Search for the cell housing the specified text and yield its (X, Y) center coordinate. 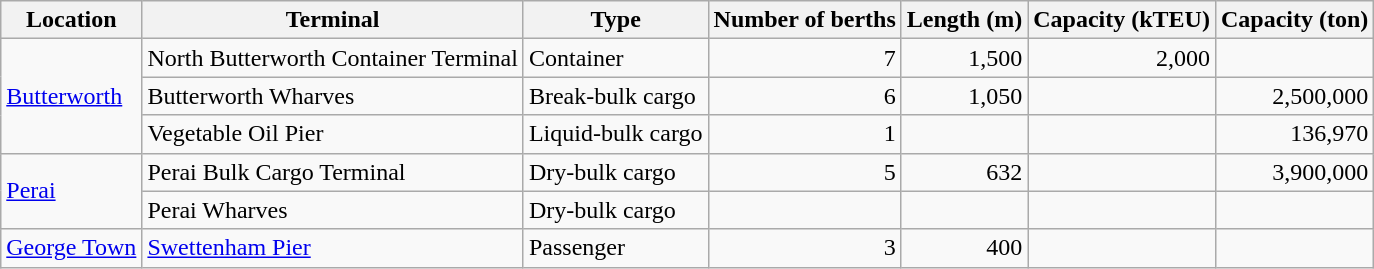
1 (804, 134)
7 (804, 58)
Number of berths (804, 20)
2,500,000 (1294, 96)
Container (616, 58)
136,970 (1294, 134)
Butterworth (72, 96)
Break-bulk cargo (616, 96)
North Butterworth Container Terminal (333, 58)
Capacity (ton) (1294, 20)
Perai Bulk Cargo Terminal (333, 172)
5 (804, 172)
3 (804, 248)
Location (72, 20)
1,050 (964, 96)
Capacity (kTEU) (1122, 20)
Liquid-bulk cargo (616, 134)
2,000 (1122, 58)
Butterworth Wharves (333, 96)
Terminal (333, 20)
Passenger (616, 248)
Perai Wharves (333, 210)
400 (964, 248)
Length (m) (964, 20)
3,900,000 (1294, 172)
Vegetable Oil Pier (333, 134)
Type (616, 20)
Swettenham Pier (333, 248)
George Town (72, 248)
632 (964, 172)
1,500 (964, 58)
Perai (72, 191)
6 (804, 96)
